Output the [x, y] coordinate of the center of the cell containing the given text.  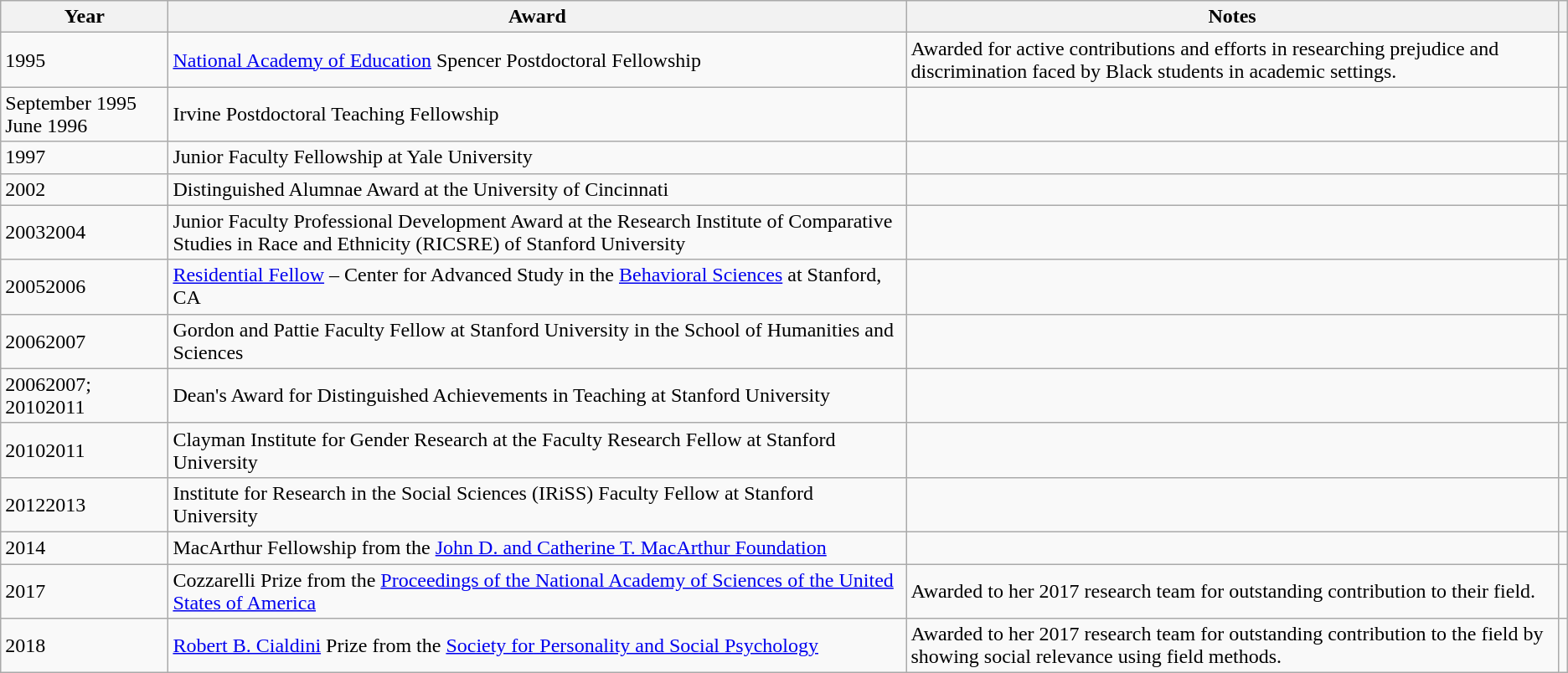
Award [538, 17]
20062007;20102011 [85, 395]
Junior Faculty Fellowship at Yale University [538, 157]
National Academy of Education Spencer Postdoctoral Fellowship [538, 60]
20052006 [85, 286]
Distinguished Alumnae Award at the University of Cincinnati [538, 189]
2014 [85, 547]
20122013 [85, 504]
20062007 [85, 342]
Robert B. Cialdini Prize from the Society for Personality and Social Psychology [538, 646]
Notes [1232, 17]
Awarded to her 2017 research team for outstanding contribution to the field by showing social relevance using field methods. [1232, 646]
MacArthur Fellowship from the John D. and Catherine T. MacArthur Foundation [538, 547]
20032004 [85, 233]
Clayman Institute for Gender Research at the Faculty Research Fellow at Stanford University [538, 450]
Irvine Postdoctoral Teaching Fellowship [538, 114]
1997 [85, 157]
Year [85, 17]
Cozzarelli Prize from the Proceedings of the National Academy of Sciences of the United States of America [538, 591]
Junior Faculty Professional Development Award at the Research Institute of Comparative Studies in Race and Ethnicity (RICSRE) of Stanford University [538, 233]
Residential Fellow – Center for Advanced Study in the Behavioral Sciences at Stanford, CA [538, 286]
September 1995 June 1996 [85, 114]
Awarded for active contributions and efforts in researching prejudice and discrimination faced by Black students in academic settings. [1232, 60]
2017 [85, 591]
2002 [85, 189]
2018 [85, 646]
Gordon and Pattie Faculty Fellow at Stanford University in the School of Humanities and Sciences [538, 342]
Dean's Award for Distinguished Achievements in Teaching at Stanford University [538, 395]
1995 [85, 60]
Institute for Research in the Social Sciences (IRiSS) Faculty Fellow at Stanford University [538, 504]
20102011 [85, 450]
Awarded to her 2017 research team for outstanding contribution to their field. [1232, 591]
